Capture the cell that displays the provided text and extract its [x, y] central coordinate. 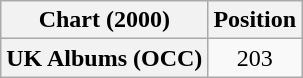
203 [255, 58]
Chart (2000) [104, 20]
Position [255, 20]
UK Albums (OCC) [104, 58]
